Determine the [X, Y] coordinate at the center of the cell enclosing the given text.  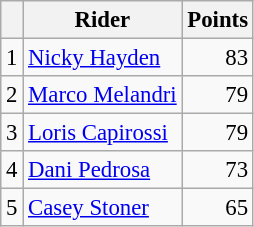
4 [12, 170]
Nicky Hayden [102, 58]
5 [12, 208]
Dani Pedrosa [102, 170]
1 [12, 58]
65 [218, 208]
2 [12, 95]
Rider [102, 20]
3 [12, 133]
Loris Capirossi [102, 133]
Points [218, 20]
Casey Stoner [102, 208]
73 [218, 170]
83 [218, 58]
Marco Melandri [102, 95]
